Find where the given text appears and provide that cell's center as (X, Y) coordinate. 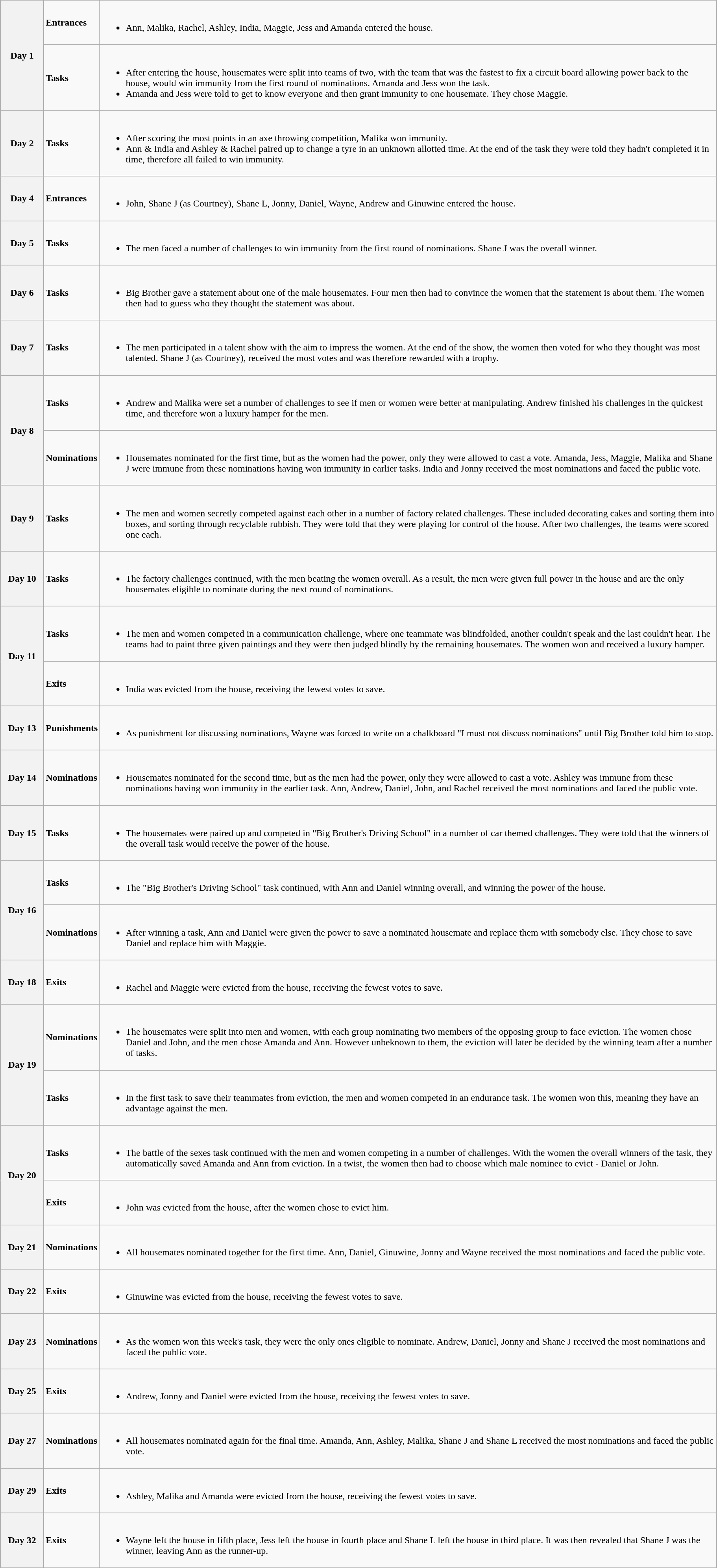
Day 19 (22, 1065)
Day 13 (22, 728)
Day 16 (22, 910)
Day 15 (22, 833)
India was evicted from the house, receiving the fewest votes to save. (408, 684)
Ann, Malika, Rachel, Ashley, India, Maggie, Jess and Amanda entered the house. (408, 23)
Day 10 (22, 579)
Day 27 (22, 1441)
The men faced a number of challenges to win immunity from the first round of nominations. Shane J was the overall winner. (408, 243)
John was evicted from the house, after the women chose to evict him. (408, 1203)
Day 1 (22, 55)
Punishments (72, 728)
Day 20 (22, 1175)
Rachel and Maggie were evicted from the house, receiving the fewest votes to save. (408, 982)
Day 32 (22, 1540)
John, Shane J (as Courtney), Shane L, Jonny, Daniel, Wayne, Andrew and Ginuwine entered the house. (408, 198)
Day 9 (22, 518)
Day 8 (22, 430)
Day 6 (22, 293)
Ashley, Malika and Amanda were evicted from the house, receiving the fewest votes to save. (408, 1491)
Day 23 (22, 1341)
Day 25 (22, 1391)
Andrew, Jonny and Daniel were evicted from the house, receiving the fewest votes to save. (408, 1391)
Ginuwine was evicted from the house, receiving the fewest votes to save. (408, 1292)
Day 5 (22, 243)
Day 4 (22, 198)
Day 11 (22, 656)
Day 21 (22, 1247)
Day 7 (22, 348)
Day 22 (22, 1292)
The "Big Brother's Driving School" task continued, with Ann and Daniel winning overall, and winning the power of the house. (408, 883)
Day 14 (22, 778)
Day 18 (22, 982)
All housemates nominated together for the first time. Ann, Daniel, Ginuwine, Jonny and Wayne received the most nominations and faced the public vote. (408, 1247)
Day 2 (22, 143)
Day 29 (22, 1491)
